For the text-containing cell, return its midpoint in (X, Y) coordinate format. 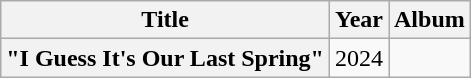
Year (358, 20)
2024 (358, 58)
Album (429, 20)
Title (166, 20)
"I Guess It's Our Last Spring" (166, 58)
